Provide the [x, y] coordinate of the cell's center where the given text is located.  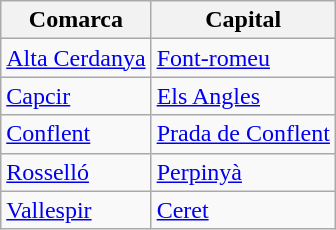
Capital [243, 20]
Capcir [76, 96]
Font-romeu [243, 58]
Ceret [243, 210]
Vallespir [76, 210]
Els Angles [243, 96]
Conflent [76, 134]
Perpinyà [243, 172]
Alta Cerdanya [76, 58]
Rosselló [76, 172]
Prada de Conflent [243, 134]
Comarca [76, 20]
